Extract the (X, Y) coordinate from the center of the cell holding the provided text.  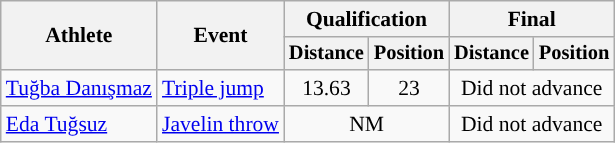
Javelin throw (220, 124)
NM (366, 124)
23 (409, 88)
Athlete (79, 36)
Qualification (366, 19)
Event (220, 36)
Final (532, 19)
Triple jump (220, 88)
13.63 (326, 88)
Tuğba Danışmaz (79, 88)
Eda Tuğsuz (79, 124)
